From the cell containing the given text, extract its center point as (X, Y) coordinate. 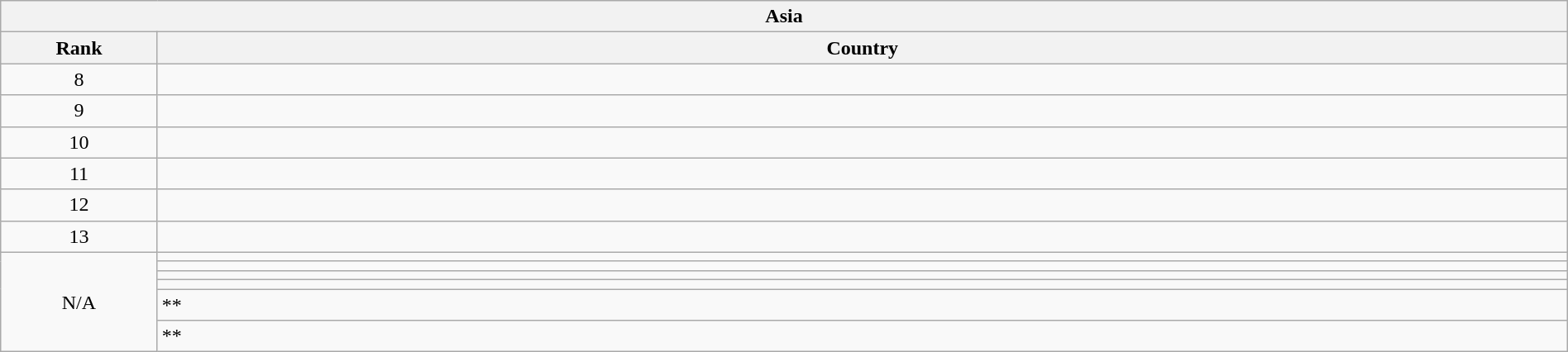
N/A (79, 302)
13 (79, 236)
9 (79, 111)
Rank (79, 48)
12 (79, 205)
10 (79, 142)
Asia (784, 17)
8 (79, 79)
Country (862, 48)
11 (79, 174)
